Detect which cell encompasses the target text, then output its [x, y] center coordinate. 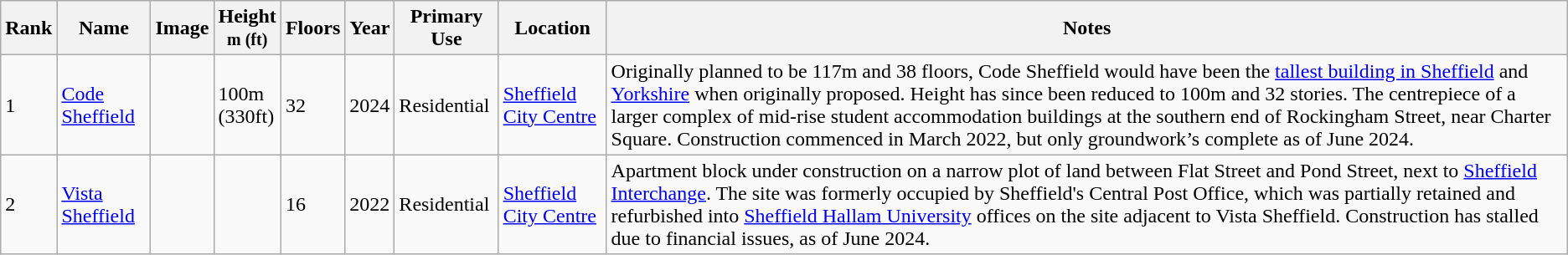
2022 [370, 204]
Year [370, 28]
2024 [370, 105]
1 [28, 105]
100m(330ft) [247, 105]
Vista Sheffield [104, 204]
Notes [1087, 28]
16 [312, 204]
Name [104, 28]
Floors [312, 28]
Code Sheffield [104, 105]
2 [28, 204]
Heightm (ft) [247, 28]
32 [312, 105]
Image [183, 28]
Rank [28, 28]
Location [553, 28]
Primary Use [446, 28]
